Locate the cell with the specified text and output its (X, Y) center coordinate. 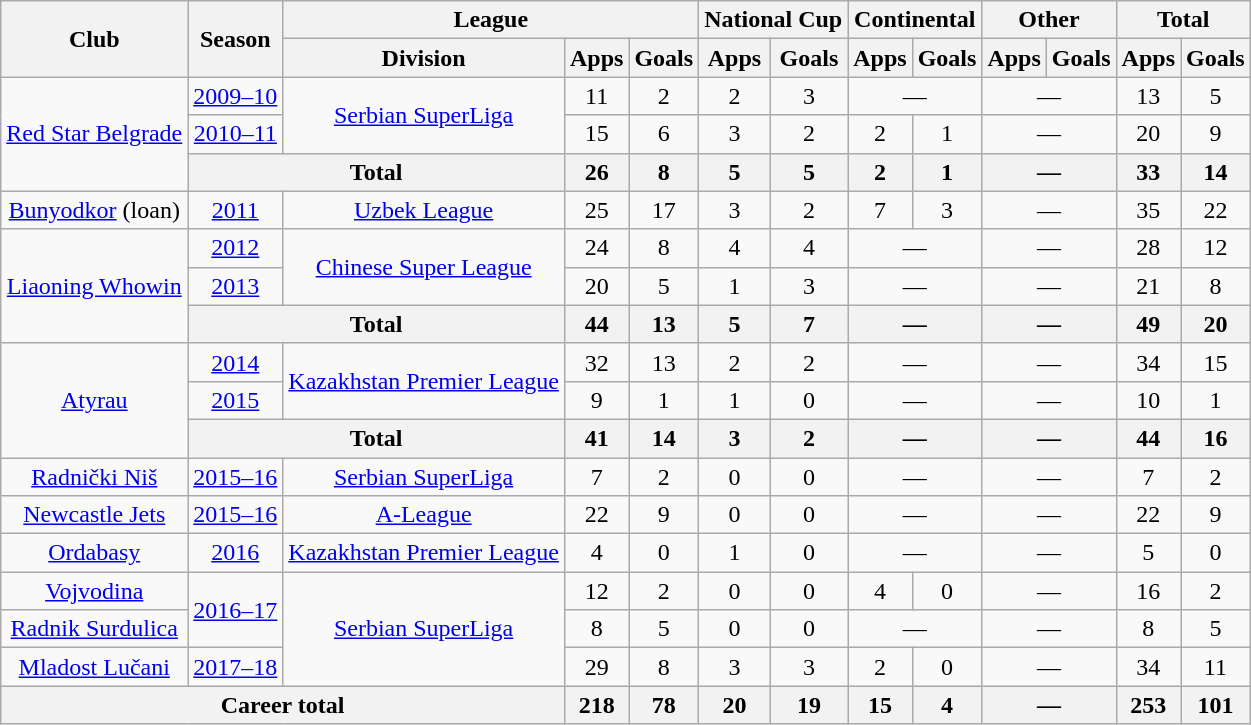
2015 (236, 400)
2016–17 (236, 610)
41 (596, 438)
2012 (236, 248)
2014 (236, 362)
Chinese Super League (424, 267)
Red Star Belgrade (94, 134)
78 (664, 705)
26 (596, 172)
33 (1148, 172)
A-League (424, 515)
Club (94, 39)
League (491, 20)
35 (1148, 210)
Newcastle Jets (94, 515)
Ordabasy (94, 553)
Liaoning Whowin (94, 286)
Vojvodina (94, 591)
218 (596, 705)
Season (236, 39)
253 (1148, 705)
Division (424, 58)
29 (596, 667)
Mladost Lučani (94, 667)
17 (664, 210)
24 (596, 248)
Uzbek League (424, 210)
Other (1049, 20)
Bunyodkor (loan) (94, 210)
Continental (915, 20)
25 (596, 210)
Radnik Surdulica (94, 629)
2009–10 (236, 96)
6 (664, 134)
32 (596, 362)
Radnički Niš (94, 477)
Career total (283, 705)
49 (1148, 324)
2011 (236, 210)
101 (1215, 705)
21 (1148, 286)
National Cup (774, 20)
2016 (236, 553)
10 (1148, 400)
2010–11 (236, 134)
2017–18 (236, 667)
2013 (236, 286)
Atyrau (94, 400)
28 (1148, 248)
19 (809, 705)
